From the cell containing the given text, extract its center point as (X, Y) coordinate. 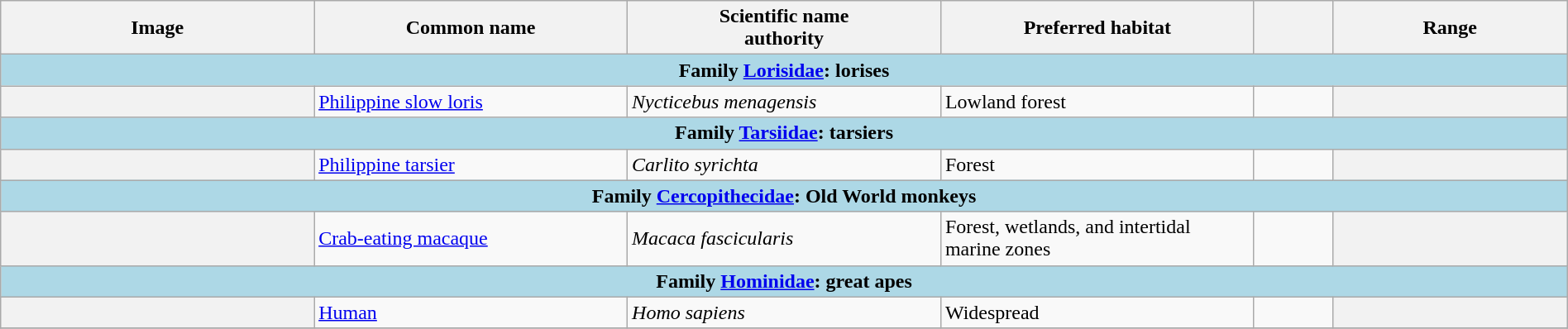
Family Tarsiidae: tarsiers (784, 133)
Forest (1097, 164)
Range (1450, 28)
Lowland forest (1097, 102)
Crab-eating macaque (471, 238)
Philippine slow loris (471, 102)
Macaca fascicularis (784, 238)
Homo sapiens (784, 312)
Carlito syrichta (784, 164)
Philippine tarsier (471, 164)
Nycticebus menagensis (784, 102)
Family Cercopithecidae: Old World monkeys (784, 196)
Preferred habitat (1097, 28)
Common name (471, 28)
Scientific nameauthority (784, 28)
Human (471, 312)
Image (157, 28)
Family Hominidae: great apes (784, 281)
Widespread (1097, 312)
Forest, wetlands, and intertidal marine zones (1097, 238)
Family Lorisidae: lorises (784, 70)
